Output the [X, Y] coordinate of the center of the cell containing the given text.  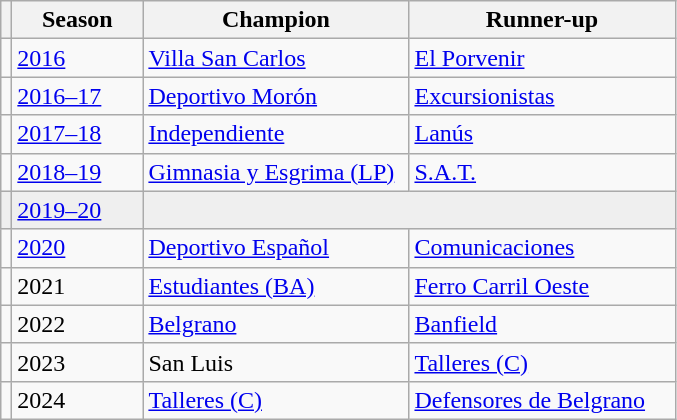
El Porvenir [542, 58]
Season [78, 20]
2016 [78, 58]
2017–18 [78, 134]
Excursionistas [542, 96]
Belgrano [276, 324]
Villa San Carlos [276, 58]
2024 [78, 400]
Deportivo Español [276, 248]
Runner-up [542, 20]
Defensores de Belgrano [542, 400]
Gimnasia y Esgrima (LP) [276, 172]
2023 [78, 362]
Estudiantes (BA) [276, 286]
2019–20 [78, 210]
2020 [78, 248]
San Luis [276, 362]
2018–19 [78, 172]
Banfield [542, 324]
S.A.T. [542, 172]
2016–17 [78, 96]
Ferro Carril Oeste [542, 286]
2022 [78, 324]
Lanús [542, 134]
Independiente [276, 134]
2021 [78, 286]
Champion [276, 20]
Deportivo Morón [276, 96]
Comunicaciones [542, 248]
